Return [X, Y] of the center of cell containing provided text 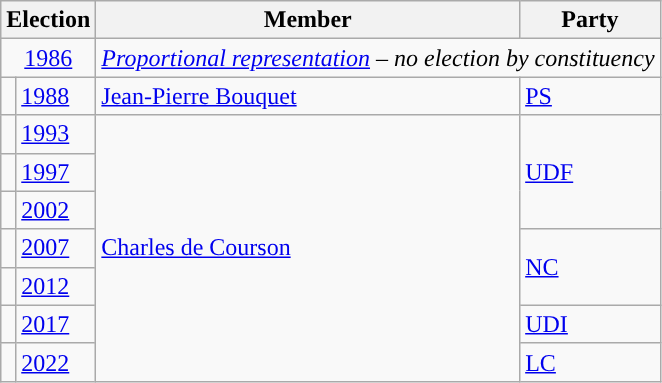
Proportional representation – no election by constituency [378, 58]
2007 [56, 248]
1993 [56, 134]
Jean-Pierre Bouquet [308, 96]
1988 [56, 96]
2012 [56, 286]
NC [590, 267]
PS [590, 96]
Party [590, 20]
Election [48, 20]
2002 [56, 210]
2022 [56, 362]
Member [308, 20]
LC [590, 362]
2017 [56, 324]
UDI [590, 324]
1997 [56, 172]
UDF [590, 172]
1986 [48, 58]
Charles de Courson [308, 248]
